Find where the given text appears and provide that cell's center as [x, y] coordinate. 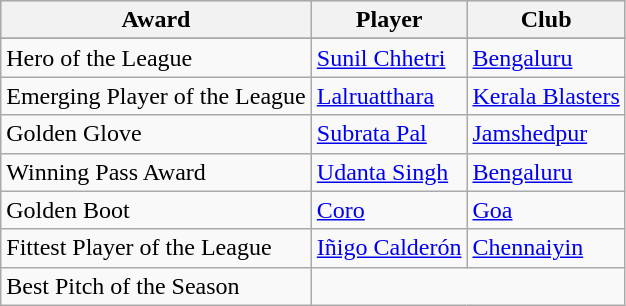
Iñigo Calderón [389, 248]
Goa [546, 210]
Golden Boot [156, 210]
Player [389, 20]
Sunil Chhetri [389, 58]
Winning Pass Award [156, 172]
Best Pitch of the Season [156, 286]
Award [156, 20]
Chennaiyin [546, 248]
Subrata Pal [389, 134]
Emerging Player of the League [156, 96]
Hero of the League [156, 58]
Udanta Singh [389, 172]
Kerala Blasters [546, 96]
Lalruatthara [389, 96]
Jamshedpur [546, 134]
Fittest Player of the League [156, 248]
Club [546, 20]
Coro [389, 210]
Golden Glove [156, 134]
